From the cell containing the given text, extract its center point as (x, y) coordinate. 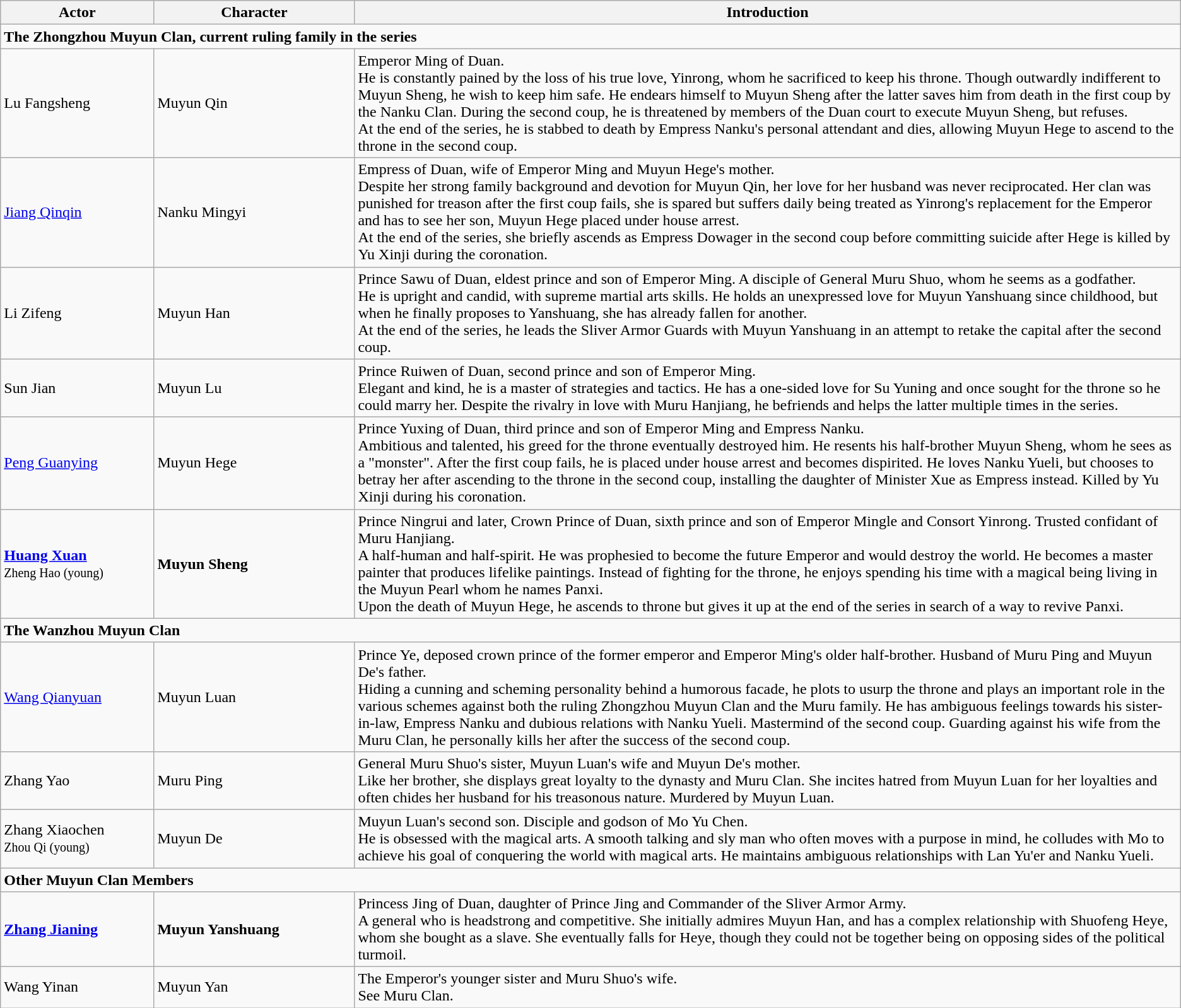
Jiang Qinqin (77, 212)
Muyun Yan (254, 988)
Other Muyun Clan Members (590, 880)
Muyun De (254, 838)
The Emperor's younger sister and Muru Shuo's wife.See Muru Clan. (767, 988)
Huang XuanZheng Hao (young) (77, 564)
Peng Guanying (77, 463)
Muyun Sheng (254, 564)
Muru Ping (254, 780)
Zhang Jianing (77, 930)
Zhang Yao (77, 780)
Muyun Yanshuang (254, 930)
Introduction (767, 13)
The Wanzhou Muyun Clan (590, 630)
Muyun Hege (254, 463)
Nanku Mingyi (254, 212)
Character (254, 13)
Li Zifeng (77, 313)
Zhang XiaochenZhou Qi (young) (77, 838)
Wang Yinan (77, 988)
Muyun Luan (254, 696)
Muyun Han (254, 313)
Actor (77, 13)
The Zhongzhou Muyun Clan, current ruling family in the series (590, 37)
Wang Qianyuan (77, 696)
Sun Jian (77, 388)
Muyun Qin (254, 103)
Lu Fangsheng (77, 103)
Muyun Lu (254, 388)
